From the cell containing the given text, extract its center point as (x, y) coordinate. 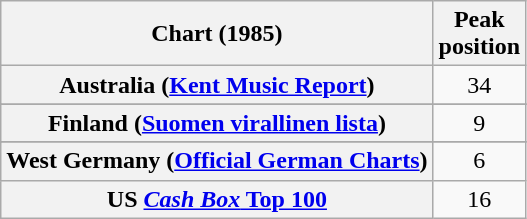
West Germany (Official German Charts) (217, 161)
6 (479, 161)
Chart (1985) (217, 34)
34 (479, 85)
Finland (Suomen virallinen lista) (217, 123)
Australia (Kent Music Report) (217, 85)
16 (479, 199)
US Cash Box Top 100 (217, 199)
9 (479, 123)
Peakposition (479, 34)
